For the text-containing cell, return its midpoint in [X, Y] coordinate format. 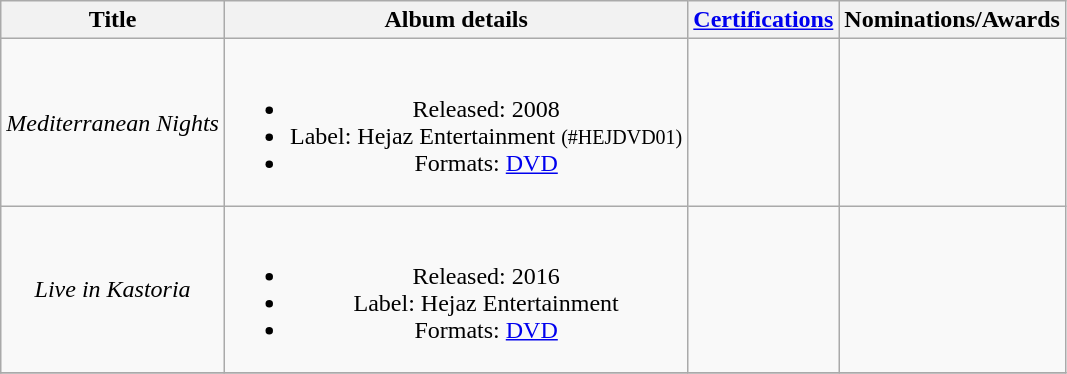
Released: 2008Label: Hejaz Entertainment (#HEJDVD01)Formats: DVD [456, 122]
Live in Kastoria [113, 290]
Released: 2016Label: Hejaz EntertainmentFormats: DVD [456, 290]
Nominations/Awards [952, 20]
Album details [456, 20]
Title [113, 20]
Mediterranean Nights [113, 122]
Certifications [764, 20]
